Locate the cell with the specified text and output its [X, Y] center coordinate. 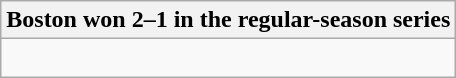
Boston won 2–1 in the regular-season series [228, 20]
